Identify which cell holds the provided text, then report its (x, y) central coordinate. 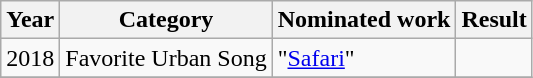
"Safari" (364, 58)
Result (494, 20)
Category (166, 20)
Nominated work (364, 20)
2018 (30, 58)
Year (30, 20)
Favorite Urban Song (166, 58)
